Scan for the cell matching the given text and deliver its [x, y] coordinate at center. 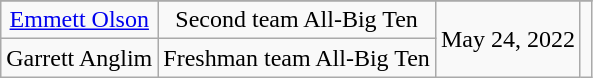
Freshman team All-Big Ten [297, 58]
May 24, 2022 [508, 39]
Second team All-Big Ten [297, 20]
Garrett Anglim [80, 58]
Emmett Olson [80, 20]
